From the cell containing the given text, extract its center point as (X, Y) coordinate. 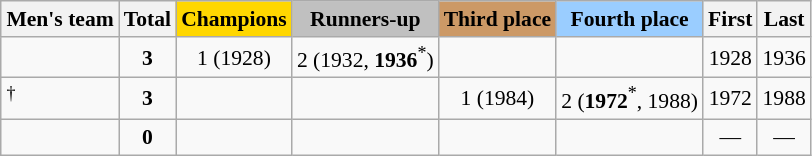
Champions (234, 19)
Men's team (60, 19)
2 (1932, 1936*) (366, 58)
First (730, 19)
† (60, 98)
Last (784, 19)
Third place (498, 19)
0 (148, 137)
1972 (730, 98)
1 (1928) (234, 58)
1 (1984) (498, 98)
Runners-up (366, 19)
1928 (730, 58)
2 (1972*, 1988) (630, 98)
Total (148, 19)
1936 (784, 58)
Fourth place (630, 19)
1988 (784, 98)
